Extract the [X, Y] coordinate from the center of the cell holding the provided text.  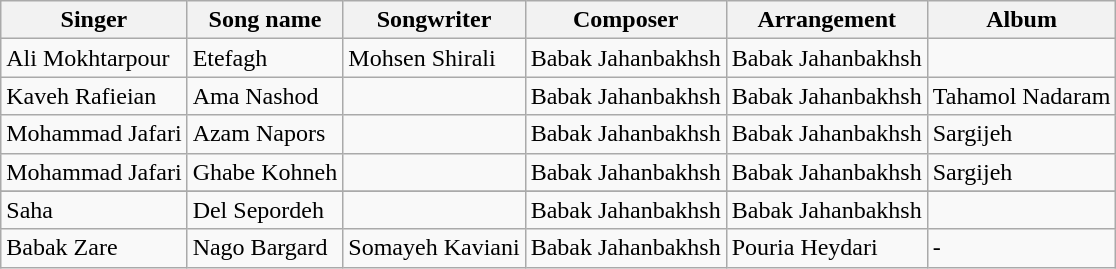
Etefagh [265, 58]
Ghabe Kohneh [265, 172]
Saha [94, 210]
Nago Bargard [265, 248]
Ama Nashod [265, 96]
Arrangement [826, 20]
Kaveh Rafieian [94, 96]
Tahamol Nadaram [1022, 96]
Songwriter [434, 20]
Ali Mokhtarpour [94, 58]
Somayeh Kaviani [434, 248]
Azam Napors [265, 134]
Babak Zare [94, 248]
Singer [94, 20]
Del Sepordeh [265, 210]
Song name [265, 20]
Album [1022, 20]
Composer [626, 20]
Mohsen Shirali [434, 58]
- [1022, 248]
Pouria Heydari [826, 248]
